Capture the cell that displays the provided text and extract its (x, y) central coordinate. 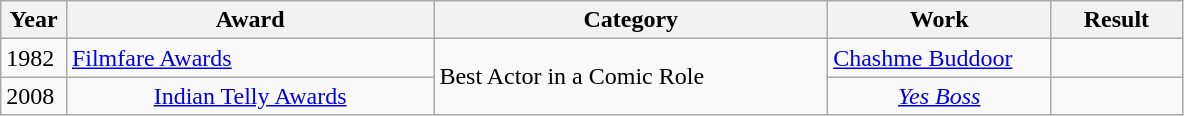
Indian Telly Awards (250, 96)
Work (940, 20)
Best Actor in a Comic Role (631, 77)
Award (250, 20)
Yes Boss (940, 96)
2008 (34, 96)
Result (1116, 20)
Year (34, 20)
Chashme Buddoor (940, 58)
Filmfare Awards (250, 58)
1982 (34, 58)
Category (631, 20)
